Scan for the cell matching the given text and deliver its [X, Y] coordinate at center. 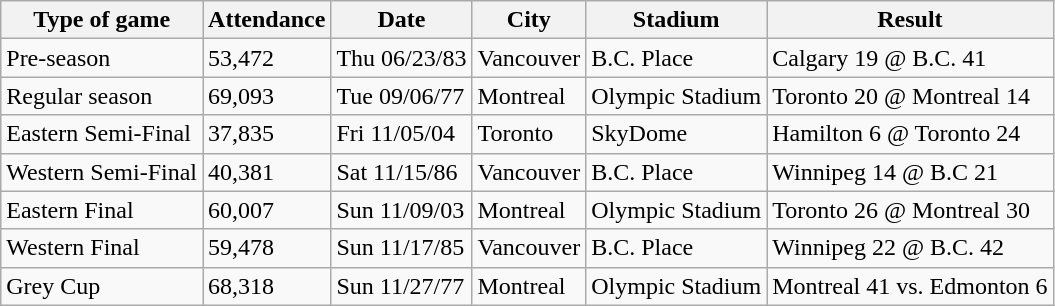
Toronto 20 @ Montreal 14 [910, 96]
City [529, 20]
Result [910, 20]
Montreal 41 vs. Edmonton 6 [910, 286]
Sun 11/27/77 [402, 286]
Stadium [676, 20]
Attendance [267, 20]
Eastern Final [102, 210]
40,381 [267, 172]
Calgary 19 @ B.C. 41 [910, 58]
Sat 11/15/86 [402, 172]
Toronto [529, 134]
Western Semi-Final [102, 172]
Western Final [102, 248]
Fri 11/05/04 [402, 134]
Type of game [102, 20]
Sun 11/09/03 [402, 210]
69,093 [267, 96]
Pre-season [102, 58]
60,007 [267, 210]
Thu 06/23/83 [402, 58]
Regular season [102, 96]
53,472 [267, 58]
Grey Cup [102, 286]
Toronto 26 @ Montreal 30 [910, 210]
37,835 [267, 134]
68,318 [267, 286]
Eastern Semi-Final [102, 134]
Winnipeg 14 @ B.C 21 [910, 172]
Tue 09/06/77 [402, 96]
SkyDome [676, 134]
Date [402, 20]
Winnipeg 22 @ B.C. 42 [910, 248]
Sun 11/17/85 [402, 248]
Hamilton 6 @ Toronto 24 [910, 134]
59,478 [267, 248]
